From the cell containing the given text, extract its center point as [X, Y] coordinate. 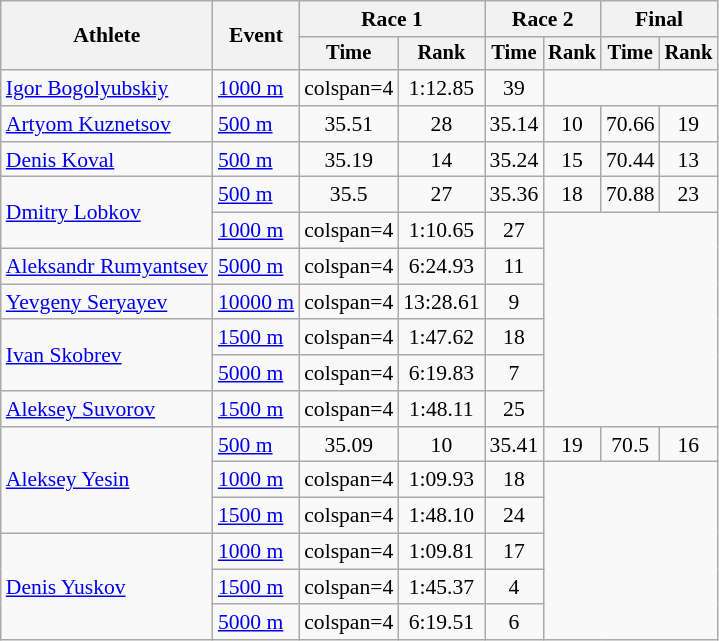
1:48.11 [441, 409]
16 [689, 445]
35.51 [348, 124]
35.14 [514, 124]
13 [689, 160]
35.09 [348, 445]
1:10.65 [441, 231]
24 [514, 516]
7 [514, 373]
15 [572, 160]
4 [514, 587]
17 [514, 552]
Yevgeny Seryayev [107, 302]
6:19.83 [441, 373]
70.5 [630, 445]
35.19 [348, 160]
Aleksey Suvorov [107, 409]
13:28.61 [441, 302]
70.66 [630, 124]
6:19.51 [441, 623]
9 [514, 302]
35.24 [514, 160]
14 [441, 160]
1:45.37 [441, 587]
Denis Yuskov [107, 588]
Aleksandr Rumyantsev [107, 267]
35.36 [514, 195]
6:24.93 [441, 267]
Athlete [107, 36]
10000 m [256, 302]
23 [689, 195]
1:48.10 [441, 516]
11 [514, 267]
39 [514, 88]
1:12.85 [441, 88]
1:09.93 [441, 480]
1:09.81 [441, 552]
Final [659, 19]
Denis Koval [107, 160]
70.88 [630, 195]
25 [514, 409]
35.41 [514, 445]
6 [514, 623]
Race 2 [543, 19]
Igor Bogolyubskiy [107, 88]
35.5 [348, 195]
Dmitry Lobkov [107, 212]
28 [441, 124]
Event [256, 36]
Artyom Kuznetsov [107, 124]
Aleksey Yesin [107, 480]
Ivan Skobrev [107, 356]
70.44 [630, 160]
1:47.62 [441, 338]
Race 1 [392, 19]
